Return [x, y] of the center of cell containing provided text 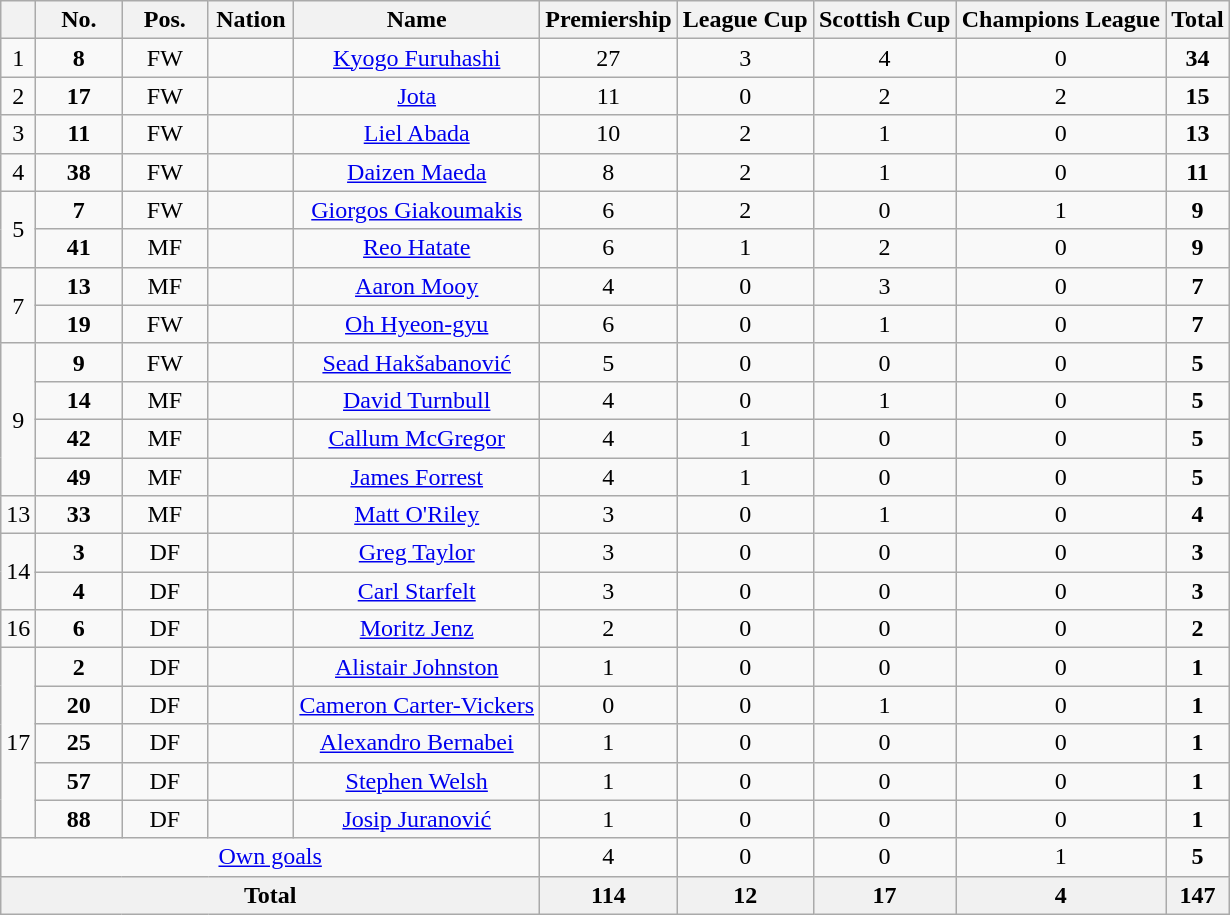
Carl Starfelt [417, 591]
Oh Hyeon-gyu [417, 324]
88 [79, 819]
Moritz Jenz [417, 629]
Sead Hakšabanović [417, 362]
Giorgos Giakoumakis [417, 210]
16 [18, 629]
27 [609, 58]
Reo Hatate [417, 248]
Champions League [1061, 20]
Cameron Carter-Vickers [417, 705]
League Cup [745, 20]
41 [79, 248]
147 [1198, 895]
Matt O'Riley [417, 515]
10 [609, 134]
Daizen Maeda [417, 172]
Premiership [609, 20]
19 [79, 324]
Alistair Johnston [417, 667]
38 [79, 172]
Alexandro Bernabei [417, 743]
34 [1198, 58]
Own goals [270, 857]
No. [79, 20]
12 [745, 895]
114 [609, 895]
Stephen Welsh [417, 781]
20 [79, 705]
25 [79, 743]
Aaron Mooy [417, 286]
Kyogo Furuhashi [417, 58]
Liel Abada [417, 134]
Josip Juranović [417, 819]
David Turnbull [417, 400]
33 [79, 515]
15 [1198, 96]
Jota [417, 96]
49 [79, 477]
Name [417, 20]
Pos. [165, 20]
57 [79, 781]
42 [79, 438]
Greg Taylor [417, 553]
James Forrest [417, 477]
Callum McGregor [417, 438]
Nation [251, 20]
Scottish Cup [884, 20]
